Find where the given text appears and provide that cell's center as (x, y) coordinate. 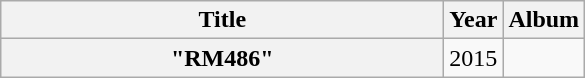
2015 (474, 58)
"RM486" (222, 58)
Year (474, 20)
Title (222, 20)
Album (544, 20)
